Determine the [X, Y] coordinate at the center of the cell enclosing the given text.  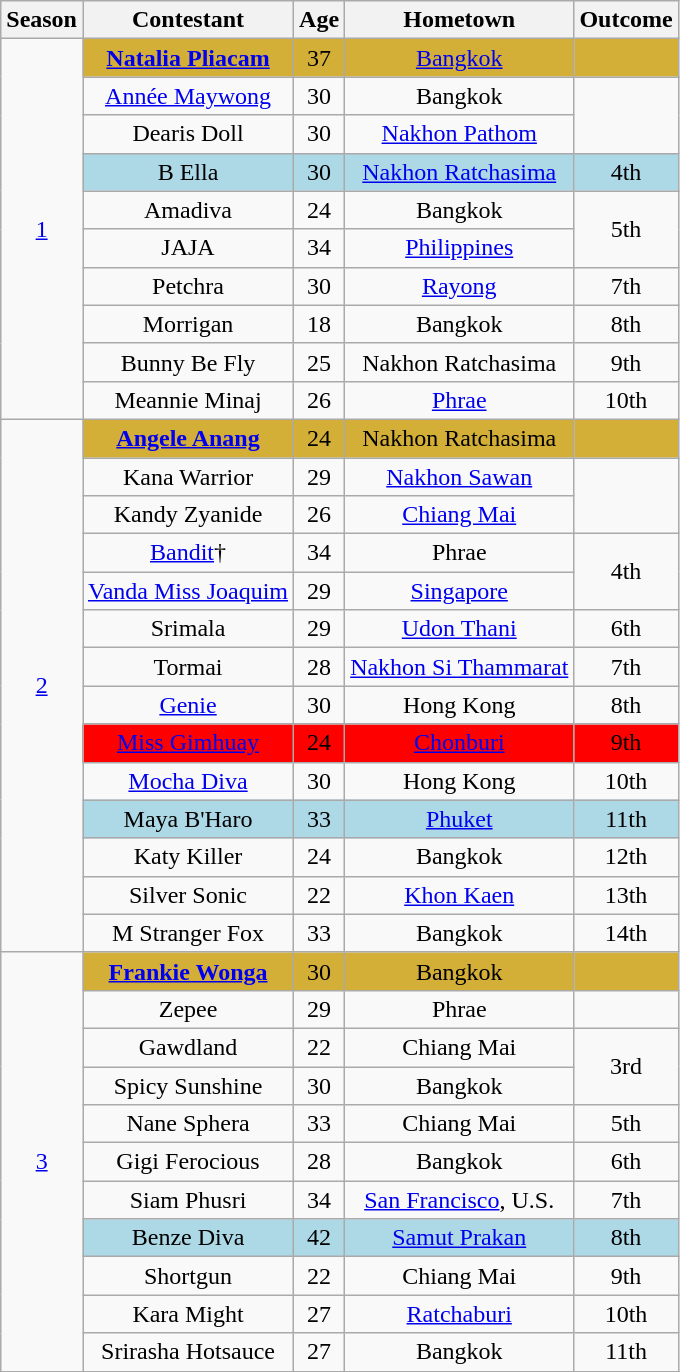
Singapore [460, 591]
18 [320, 324]
Tormai [188, 667]
Outcome [626, 20]
Samut Prakan [460, 1238]
Contestant [188, 20]
Shortgun [188, 1276]
Rayong [460, 286]
Année Maywong [188, 96]
Kana Warrior [188, 477]
Vanda Miss Joaquim [188, 591]
Spicy Sunshine [188, 1085]
Genie [188, 705]
Miss Gimhuay [188, 743]
Benze Diva [188, 1238]
Amadiva [188, 210]
Meannie Minaj [188, 400]
B Ella [188, 172]
Nakhon Pathom [460, 134]
Udon Thani [460, 629]
Bandit† [188, 553]
2 [42, 686]
Katy Killer [188, 857]
Srirasha Hotsauce [188, 1352]
Silver Sonic [188, 895]
1 [42, 230]
Khon Kaen [460, 895]
12th [626, 857]
Dearis Doll [188, 134]
Hometown [460, 20]
13th [626, 895]
M Stranger Fox [188, 933]
3 [42, 1162]
14th [626, 933]
Mocha Diva [188, 781]
JAJA [188, 248]
Angele Anang [188, 438]
Gawdland [188, 1047]
Morrigan [188, 324]
Srimala [188, 629]
Kandy Zyanide [188, 515]
Nakhon Sawan [460, 477]
Kara Might [188, 1314]
3rd [626, 1066]
Ratchaburi [460, 1314]
Petchra [188, 286]
Nakhon Si Thammarat [460, 667]
Siam Phusri [188, 1200]
42 [320, 1238]
Nane Sphera [188, 1124]
Phuket [460, 819]
Chonburi [460, 743]
Age [320, 20]
San Francisco, U.S. [460, 1200]
37 [320, 58]
Philippines [460, 248]
Gigi Ferocious [188, 1162]
25 [320, 362]
Maya B'Haro [188, 819]
Frankie Wonga [188, 971]
Season [42, 20]
Bunny Be Fly [188, 362]
Zepee [188, 1009]
Natalia Pliacam [188, 58]
